Scan for the cell matching the given text and deliver its (x, y) coordinate at center. 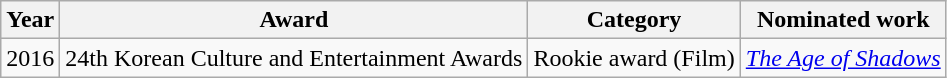
Rookie award (Film) (634, 58)
The Age of Shadows (843, 58)
Nominated work (843, 20)
Category (634, 20)
Award (294, 20)
Year (30, 20)
24th Korean Culture and Entertainment Awards (294, 58)
2016 (30, 58)
